Return the [X, Y] coordinate for the center point of the cell that contains the specified text.  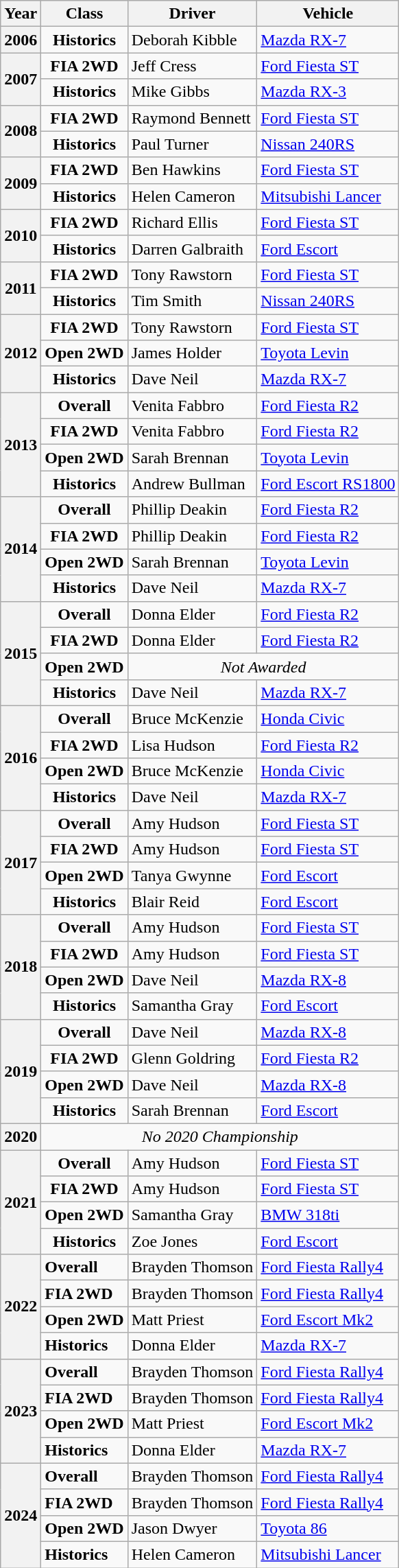
Zoe Jones [192, 1241]
Not Awarded [263, 666]
Ford Escort RS1800 [328, 484]
Darren Galbraith [192, 248]
2012 [21, 353]
Tim Smith [192, 301]
Ben Hawkins [192, 170]
Blair Reid [192, 902]
2022 [21, 1307]
2006 [21, 40]
Richard Ellis [192, 222]
2009 [21, 183]
James Holder [192, 353]
2017 [21, 863]
Glenn Goldring [192, 1058]
2014 [21, 549]
Vehicle [328, 14]
2023 [21, 1411]
2016 [21, 758]
2011 [21, 288]
Deborah Kibble [192, 40]
2015 [21, 653]
Andrew Bullman [192, 484]
2018 [21, 967]
2020 [21, 1136]
2013 [21, 445]
Toyota 86 [328, 1528]
Mike Gibbs [192, 92]
Mazda RX-3 [328, 92]
Driver [192, 14]
2024 [21, 1515]
BMW 318ti [328, 1215]
2007 [21, 79]
Raymond Bennett [192, 118]
Jason Dwyer [192, 1528]
2021 [21, 1202]
Paul Turner [192, 144]
Class [84, 14]
No 2020 Championship [220, 1136]
2008 [21, 131]
2019 [21, 1071]
Tanya Gwynne [192, 876]
Lisa Hudson [192, 745]
Year [21, 14]
2010 [21, 235]
Jeff Cress [192, 66]
